Detect which cell encompasses the target text, then output its [X, Y] center coordinate. 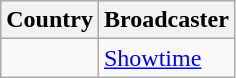
Country [50, 20]
Broadcaster [166, 20]
Showtime [166, 58]
